Pinpoint the cell where the given text exists, returning its (x, y) midpoint coordinate. 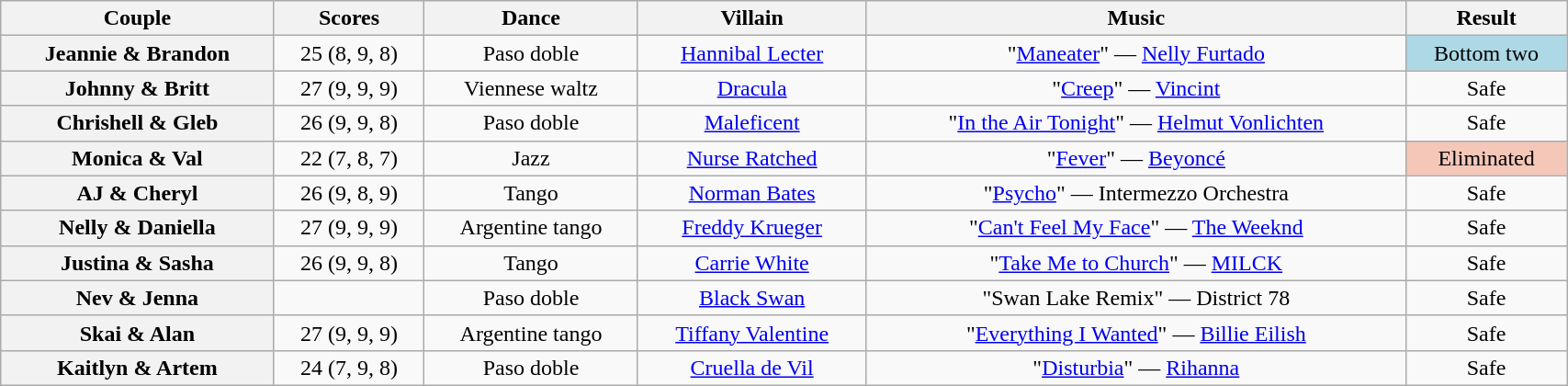
Nev & Jenna (138, 298)
Cruella de Vil (751, 368)
Nelly & Daniella (138, 228)
Hannibal Lecter (751, 53)
22 (7, 8, 7) (349, 158)
Carrie White (751, 263)
Black Swan (751, 298)
Viennese waltz (531, 88)
Dracula (751, 88)
Chrishell & Gleb (138, 123)
"Psycho" — Intermezzo Orchestra (1135, 193)
Bottom two (1486, 53)
Dance (531, 18)
Kaitlyn & Artem (138, 368)
Maleficent (751, 123)
Nurse Ratched (751, 158)
"Swan Lake Remix" — District 78 (1135, 298)
"Can't Feel My Face" — The Weeknd (1135, 228)
Jeannie & Brandon (138, 53)
"Disturbia" — Rihanna (1135, 368)
Scores (349, 18)
25 (8, 9, 8) (349, 53)
Monica & Val (138, 158)
"In the Air Tonight" — Helmut Vonlichten (1135, 123)
"Creep" — Vincint (1135, 88)
"Fever" — Beyoncé (1135, 158)
Music (1135, 18)
"Take Me to Church" — MILCK (1135, 263)
Villain (751, 18)
Jazz (531, 158)
Couple (138, 18)
24 (7, 9, 8) (349, 368)
Tiffany Valentine (751, 333)
Norman Bates (751, 193)
Johnny & Britt (138, 88)
Result (1486, 18)
AJ & Cheryl (138, 193)
26 (9, 8, 9) (349, 193)
Justina & Sasha (138, 263)
Skai & Alan (138, 333)
Freddy Krueger (751, 228)
Eliminated (1486, 158)
"Maneater" — Nelly Furtado (1135, 53)
"Everything I Wanted" — Billie Eilish (1135, 333)
